For the text-containing cell, return its midpoint in (X, Y) coordinate format. 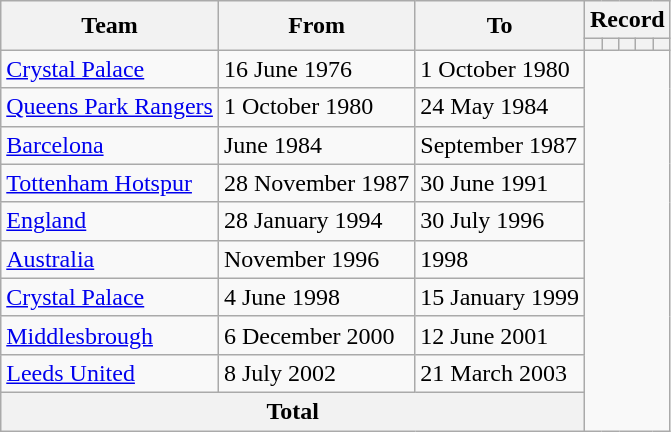
15 January 1999 (500, 297)
30 July 1996 (500, 221)
Queens Park Rangers (110, 107)
Total (293, 411)
June 1984 (316, 145)
Leeds United (110, 373)
Tottenham Hotspur (110, 183)
8 July 2002 (316, 373)
4 June 1998 (316, 297)
To (500, 26)
Team (110, 26)
24 May 1984 (500, 107)
England (110, 221)
21 March 2003 (500, 373)
28 November 1987 (316, 183)
Australia (110, 259)
28 January 1994 (316, 221)
From (316, 26)
1998 (500, 259)
Middlesbrough (110, 335)
12 June 2001 (500, 335)
Record (628, 20)
16 June 1976 (316, 69)
September 1987 (500, 145)
6 December 2000 (316, 335)
30 June 1991 (500, 183)
November 1996 (316, 259)
Barcelona (110, 145)
